Detect which cell encompasses the target text, then output its [x, y] center coordinate. 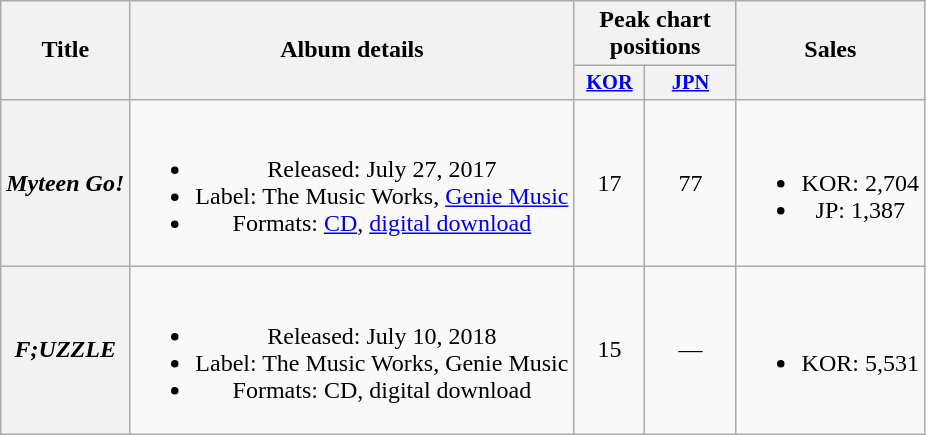
Myteen Go! [66, 182]
Album details [352, 50]
17 [610, 182]
15 [610, 350]
Released: July 27, 2017Label: The Music Works, Genie MusicFormats: CD, digital download [352, 182]
77 [690, 182]
JPN [690, 83]
— [690, 350]
Released: July 10, 2018Label: The Music Works, Genie MusicFormats: CD, digital download [352, 350]
KOR: 2,704JP: 1,387 [830, 182]
Peak chart positions [655, 34]
KOR [610, 83]
KOR: 5,531 [830, 350]
Sales [830, 50]
F;UZZLE [66, 350]
Title [66, 50]
